Detect which cell encompasses the target text, then output its [x, y] center coordinate. 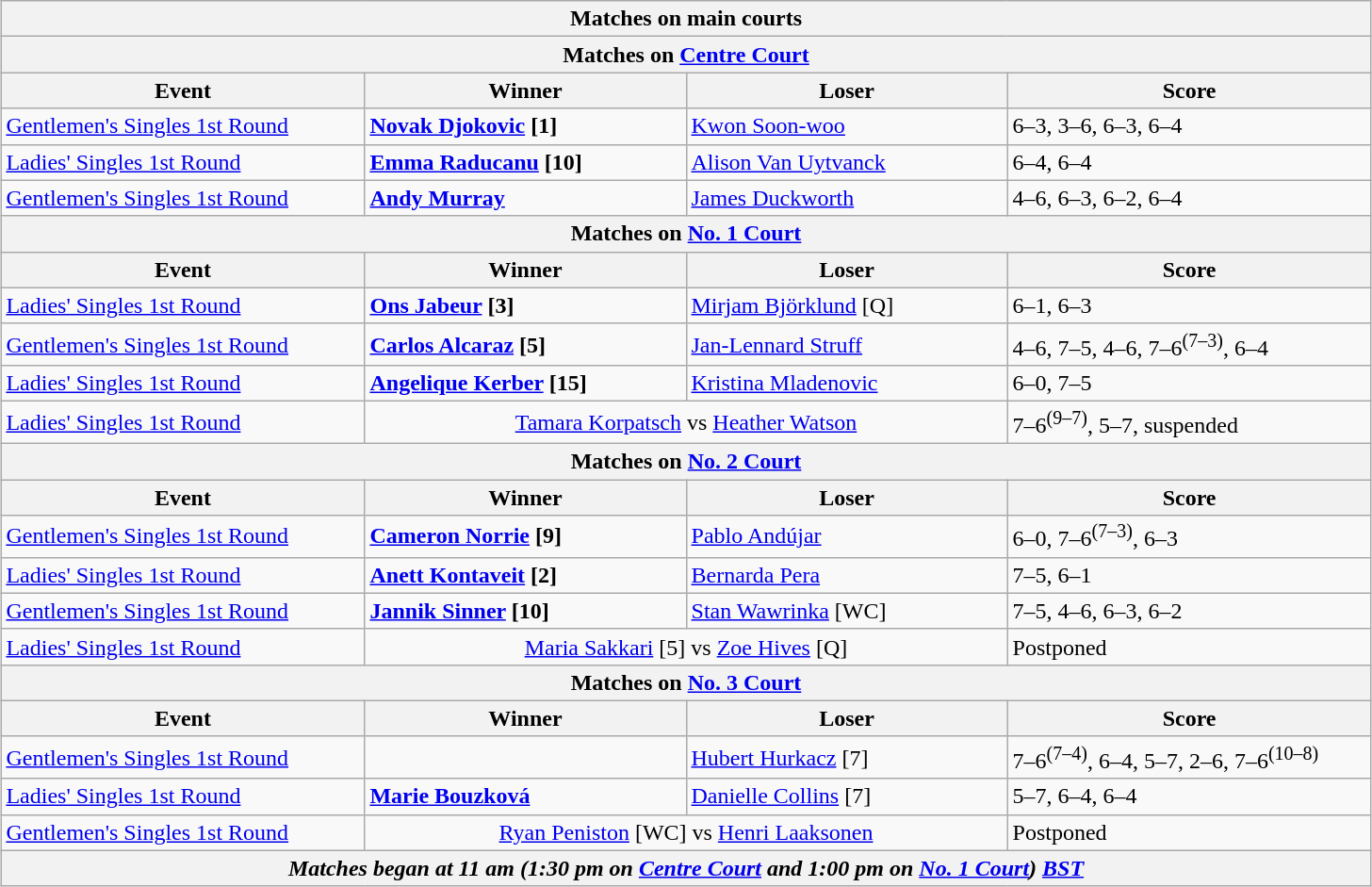
6–0, 7–5 [1189, 384]
Novak Djokovic [1] [526, 126]
Matches began at 11 am (1:30 pm on Centre Court and 1:00 pm on No. 1 Court) BST [686, 868]
Anett Kontaveit [2] [526, 575]
Andy Murray [526, 198]
Kristina Mladenovic [846, 384]
Matches on main courts [686, 19]
Emma Raducanu [10] [526, 162]
Danielle Collins [7] [846, 797]
Stan Wawrinka [WC] [846, 611]
James Duckworth [846, 198]
7–5, 4–6, 6–3, 6–2 [1189, 611]
6–4, 6–4 [1189, 162]
7–5, 6–1 [1189, 575]
6–0, 7–6(7–3), 6–3 [1189, 537]
6–3, 3–6, 6–3, 6–4 [1189, 126]
Matches on Centre Court [686, 55]
Bernarda Pera [846, 575]
5–7, 6–4, 6–4 [1189, 797]
7–6(9–7), 5–7, suspended [1189, 422]
Matches on No. 1 Court [686, 234]
Matches on No. 2 Court [686, 461]
7–6(7–4), 6–4, 5–7, 2–6, 7–6(10–8) [1189, 758]
4–6, 6–3, 6–2, 6–4 [1189, 198]
6–1, 6–3 [1189, 305]
Jan-Lennard Struff [846, 345]
Marie Bouzková [526, 797]
Ryan Peniston [WC] vs Henri Laaksonen [686, 832]
Pablo Andújar [846, 537]
Carlos Alcaraz [5] [526, 345]
Ons Jabeur [3] [526, 305]
Maria Sakkari [5] vs Zoe Hives [Q] [686, 647]
Cameron Norrie [9] [526, 537]
Alison Van Uytvanck [846, 162]
Kwon Soon-woo [846, 126]
Angelique Kerber [15] [526, 384]
Hubert Hurkacz [7] [846, 758]
4–6, 7–5, 4–6, 7–6(7–3), 6–4 [1189, 345]
Tamara Korpatsch vs Heather Watson [686, 422]
Jannik Sinner [10] [526, 611]
Matches on No. 3 Court [686, 682]
Mirjam Björklund [Q] [846, 305]
